Search for the cell housing the specified text and yield its (x, y) center coordinate. 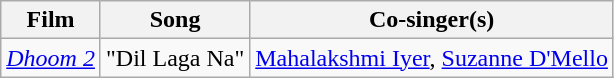
Co-singer(s) (432, 20)
"Dil Laga Na" (174, 58)
Dhoom 2 (51, 58)
Mahalakshmi Iyer, Suzanne D'Mello (432, 58)
Song (174, 20)
Film (51, 20)
